Identify which cell holds the provided text, then report its [x, y] central coordinate. 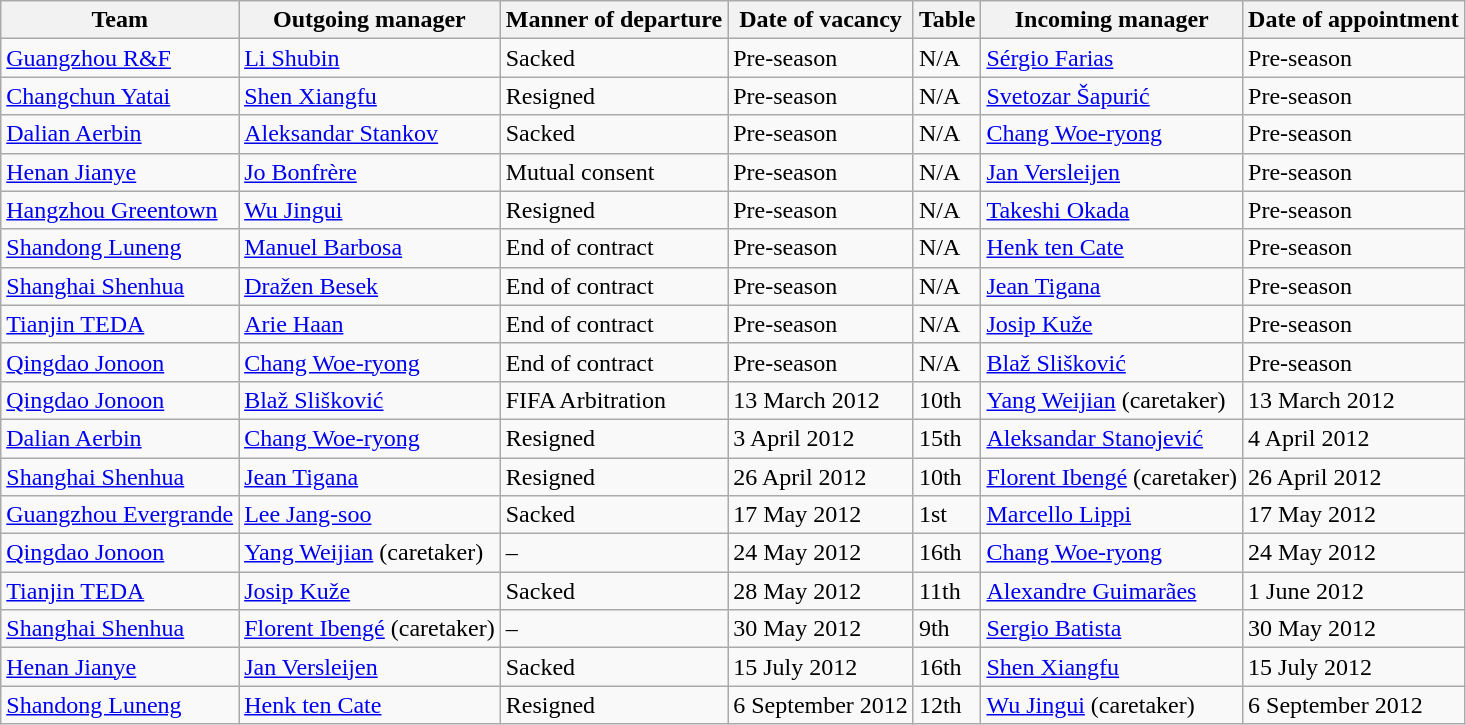
Mutual consent [614, 172]
3 April 2012 [821, 438]
Guangzhou Evergrande [120, 515]
Svetozar Šapurić [1112, 96]
Wu Jingui [370, 210]
Arie Haan [370, 324]
15th [947, 438]
Lee Jang-soo [370, 515]
Alexandre Guimarães [1112, 591]
Jo Bonfrère [370, 172]
Hangzhou Greentown [120, 210]
Marcello Lippi [1112, 515]
Aleksandar Stanojević [1112, 438]
Dražen Besek [370, 286]
Manner of departure [614, 20]
Guangzhou R&F [120, 58]
Table [947, 20]
9th [947, 629]
Outgoing manager [370, 20]
Takeshi Okada [1112, 210]
11th [947, 591]
4 April 2012 [1354, 438]
Sérgio Farias [1112, 58]
1st [947, 515]
Manuel Barbosa [370, 248]
Changchun Yatai [120, 96]
Date of vacancy [821, 20]
Sergio Batista [1112, 629]
Li Shubin [370, 58]
Team [120, 20]
Incoming manager [1112, 20]
Date of appointment [1354, 20]
28 May 2012 [821, 591]
Wu Jingui (caretaker) [1112, 705]
12th [947, 705]
Aleksandar Stankov [370, 134]
1 June 2012 [1354, 591]
FIFA Arbitration [614, 400]
